Output the [X, Y] coordinate of the center of the cell containing the given text.  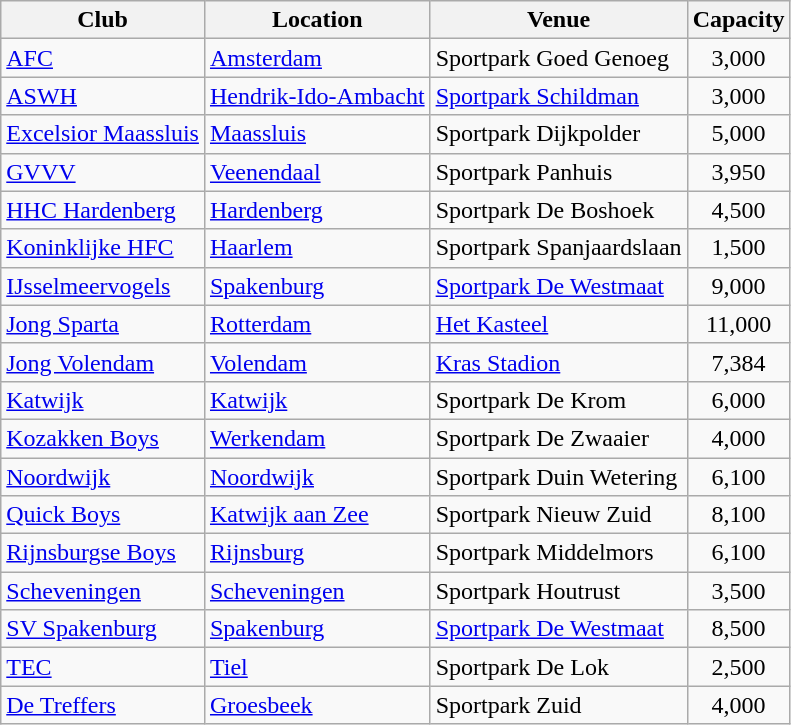
GVVV [103, 172]
3,950 [738, 172]
Sportpark Zuid [558, 705]
Sportpark De Boshoek [558, 210]
Sportpark Houtrust [558, 591]
Capacity [738, 20]
Het Kasteel [558, 324]
Sportpark Duin Wetering [558, 477]
4,500 [738, 210]
Rotterdam [317, 324]
Club [103, 20]
Kras Stadion [558, 362]
Maassluis [317, 134]
Amsterdam [317, 58]
6,000 [738, 400]
Groesbeek [317, 705]
Hendrik-Ido-Ambacht [317, 96]
Sportpark De Krom [558, 400]
1,500 [738, 248]
Koninklijke HFC [103, 248]
Sportpark Nieuw Zuid [558, 515]
Werkendam [317, 438]
Kozakken Boys [103, 438]
2,500 [738, 667]
TEC [103, 667]
Sportpark Panhuis [558, 172]
Katwijk aan Zee [317, 515]
ASWH [103, 96]
Volendam [317, 362]
3,500 [738, 591]
Veenendaal [317, 172]
Jong Volendam [103, 362]
Rijnsburg [317, 553]
Location [317, 20]
SV Spakenburg [103, 629]
9,000 [738, 286]
Venue [558, 20]
Hardenberg [317, 210]
Jong Sparta [103, 324]
Sportpark De Zwaaier [558, 438]
Haarlem [317, 248]
8,500 [738, 629]
Excelsior Maassluis [103, 134]
Sportpark Goed Genoeg [558, 58]
Quick Boys [103, 515]
AFC [103, 58]
Sportpark Spanjaardslaan [558, 248]
HHC Hardenberg [103, 210]
De Treffers [103, 705]
5,000 [738, 134]
7,384 [738, 362]
Tiel [317, 667]
Sportpark Dijkpolder [558, 134]
Sportpark Schildman [558, 96]
11,000 [738, 324]
Sportpark De Lok [558, 667]
Sportpark Middelmors [558, 553]
IJsselmeervogels [103, 286]
Rijnsburgse Boys [103, 553]
8,100 [738, 515]
